Output the [X, Y] coordinate of the center of the cell containing the given text.  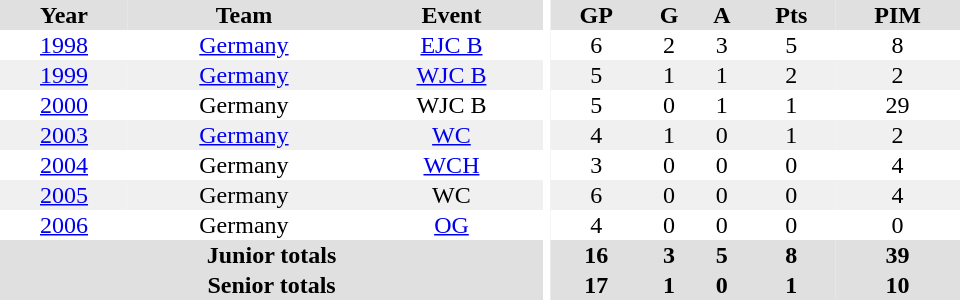
2003 [64, 135]
10 [898, 285]
16 [596, 255]
EJC B [452, 45]
Year [64, 15]
1999 [64, 75]
17 [596, 285]
2006 [64, 225]
Team [244, 15]
Junior totals [272, 255]
WCH [452, 165]
2004 [64, 165]
Pts [791, 15]
39 [898, 255]
2005 [64, 195]
PIM [898, 15]
A [722, 15]
GP [596, 15]
Senior totals [272, 285]
Event [452, 15]
29 [898, 105]
2000 [64, 105]
G [669, 15]
OG [452, 225]
1998 [64, 45]
